Locate the cell with the specified text and output its (X, Y) center coordinate. 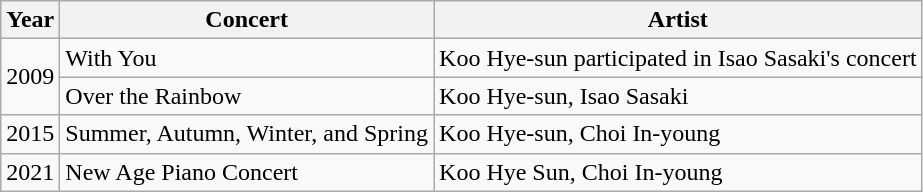
Koo Hye Sun, Choi In-young (678, 172)
2021 (30, 172)
New Age Piano Concert (247, 172)
2015 (30, 134)
Koo Hye-sun, Choi In-young (678, 134)
Over the Rainbow (247, 96)
With You (247, 58)
Koo Hye-sun, Isao Sasaki (678, 96)
Year (30, 20)
Summer, Autumn, Winter, and Spring (247, 134)
Koo Hye-sun participated in Isao Sasaki's concert (678, 58)
Artist (678, 20)
2009 (30, 77)
Concert (247, 20)
